Identify which cell holds the provided text, then report its [x, y] central coordinate. 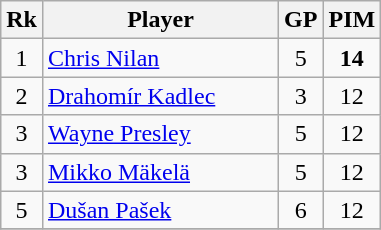
1 [22, 58]
Mikko Mäkelä [160, 172]
6 [301, 210]
Rk [22, 20]
2 [22, 96]
14 [352, 58]
GP [301, 20]
Player [160, 20]
Wayne Presley [160, 134]
Chris Nilan [160, 58]
PIM [352, 20]
Dušan Pašek [160, 210]
Drahomír Kadlec [160, 96]
